Provide the [X, Y] coordinate of the cell's center where the given text is located.  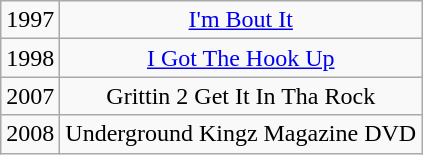
I'm Bout It [241, 20]
Grittin 2 Get It In Tha Rock [241, 96]
2007 [30, 96]
1997 [30, 20]
2008 [30, 134]
Underground Kingz Magazine DVD [241, 134]
1998 [30, 58]
I Got The Hook Up [241, 58]
